Return (X, Y) of the center of cell containing provided text 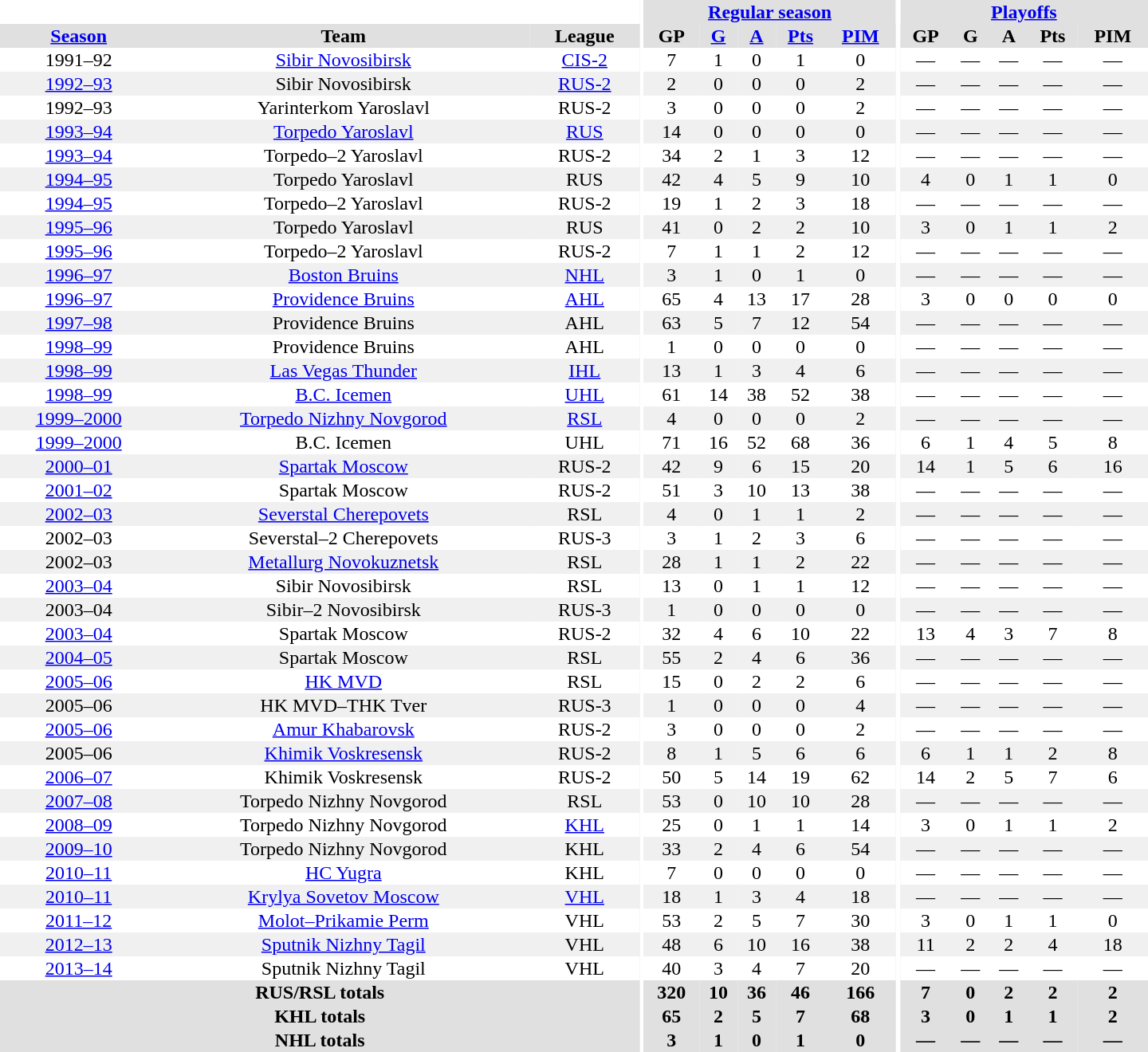
HK MVD–THK Tver (343, 705)
25 (671, 825)
HC Yugra (343, 873)
41 (671, 227)
CIS-2 (584, 60)
NHL (584, 275)
11 (926, 944)
Season (78, 36)
51 (671, 490)
32 (671, 634)
17 (800, 299)
Yarinterkom Yaroslavl (343, 108)
48 (671, 944)
63 (671, 323)
1997–98 (78, 323)
2007–08 (78, 801)
Krylya Sovetov Moscow (343, 897)
IHL (584, 371)
Sibir–2 Novosibirsk (343, 610)
55 (671, 657)
33 (671, 849)
Severstal Cherepovets (343, 514)
71 (671, 442)
Boston Bruins (343, 275)
2011–12 (78, 920)
KHL totals (320, 1016)
2013–14 (78, 968)
166 (860, 992)
30 (860, 920)
HK MVD (343, 681)
62 (860, 777)
2009–10 (78, 849)
2006–07 (78, 777)
Metallurg Novokuznetsk (343, 562)
2000–01 (78, 466)
Amur Khabarovsk (343, 729)
League (584, 36)
1991–92 (78, 60)
34 (671, 155)
50 (671, 777)
2001–02 (78, 490)
2008–09 (78, 825)
46 (800, 992)
2012–13 (78, 944)
Las Vegas Thunder (343, 371)
61 (671, 394)
Regular season (770, 12)
Team (343, 36)
40 (671, 968)
RUS/RSL totals (320, 992)
2004–05 (78, 657)
320 (671, 992)
NHL totals (320, 1040)
Molot–Prikamie Perm (343, 920)
Playoffs (1024, 12)
Severstal–2 Cherepovets (343, 538)
